For the text-containing cell, return its midpoint in (x, y) coordinate format. 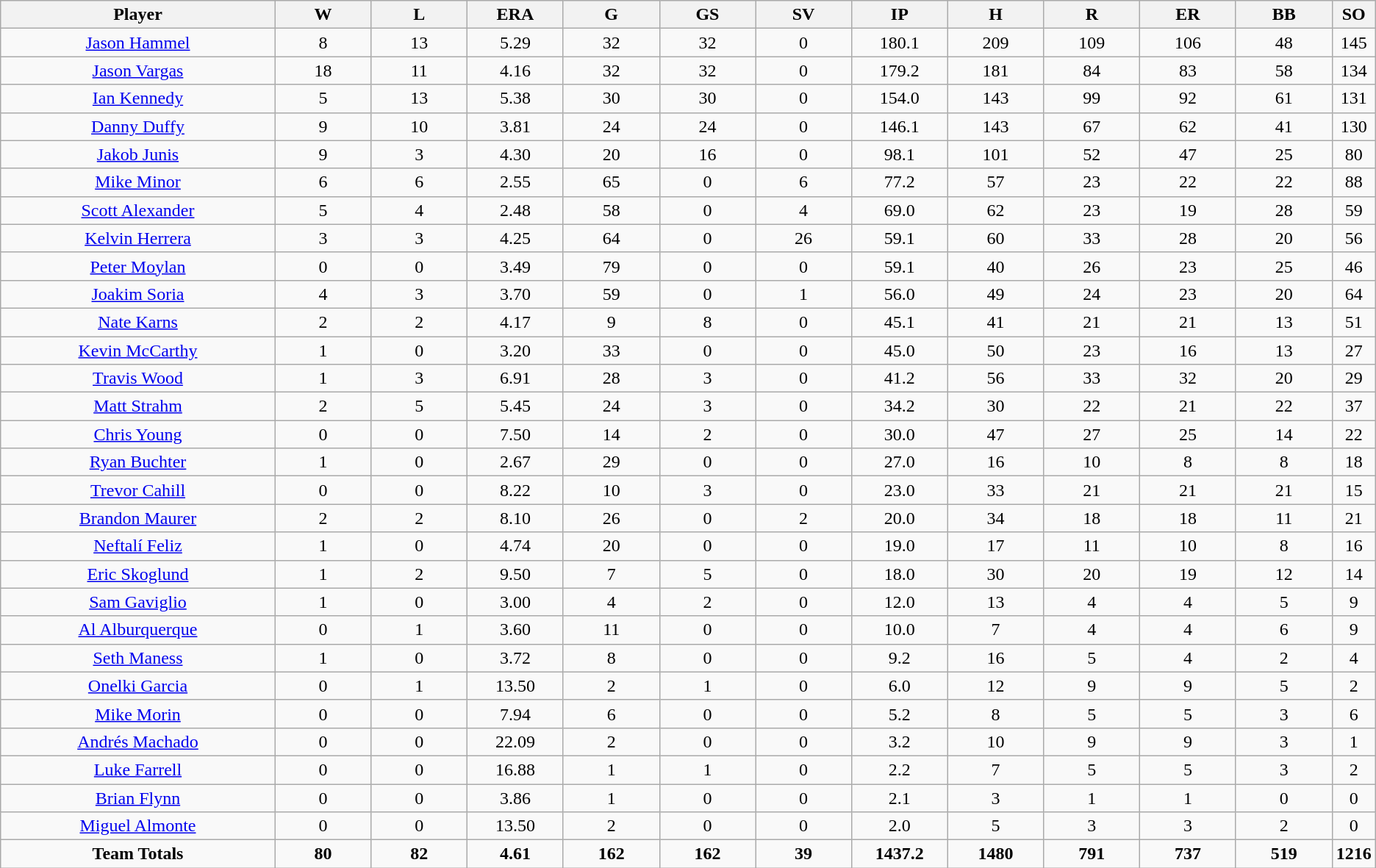
Jakob Junis (138, 154)
5.29 (516, 43)
519 (1283, 854)
4.61 (516, 854)
3.72 (516, 658)
Kelvin Herrera (138, 238)
83 (1188, 71)
Team Totals (138, 854)
3.60 (516, 630)
3.2 (900, 742)
1216 (1354, 854)
SO (1354, 15)
1437.2 (900, 854)
Andrés Machado (138, 742)
W (323, 15)
Onelki Garcia (138, 686)
27.0 (900, 462)
10.0 (900, 630)
3.86 (516, 797)
4.25 (516, 238)
G (612, 15)
17 (995, 546)
209 (995, 43)
Joakim Soria (138, 294)
145 (1354, 43)
12.0 (900, 602)
8.22 (516, 490)
19.0 (900, 546)
9.50 (516, 574)
99 (1092, 98)
20.0 (900, 518)
131 (1354, 98)
23.0 (900, 490)
109 (1092, 43)
8.10 (516, 518)
IP (900, 15)
98.1 (900, 154)
Jason Hammel (138, 43)
51 (1354, 322)
Travis Wood (138, 379)
180.1 (900, 43)
H (995, 15)
6.91 (516, 379)
2.48 (516, 210)
791 (1092, 854)
40 (995, 266)
88 (1354, 182)
4.74 (516, 546)
48 (1283, 43)
79 (612, 266)
Peter Moylan (138, 266)
146.1 (900, 126)
Scott Alexander (138, 210)
65 (612, 182)
5.38 (516, 98)
R (1092, 15)
6.0 (900, 686)
101 (995, 154)
69.0 (900, 210)
56.0 (900, 294)
Al Alburquerque (138, 630)
Ian Kennedy (138, 98)
16.88 (516, 770)
Chris Young (138, 434)
57 (995, 182)
3.81 (516, 126)
154.0 (900, 98)
34.2 (900, 406)
5.2 (900, 714)
49 (995, 294)
4.16 (516, 71)
45.0 (900, 351)
Mike Minor (138, 182)
60 (995, 238)
2.2 (900, 770)
179.2 (900, 71)
50 (995, 351)
Neftalí Feliz (138, 546)
ERA (516, 15)
52 (1092, 154)
Brandon Maurer (138, 518)
39 (804, 854)
92 (1188, 98)
30.0 (900, 434)
4.30 (516, 154)
7.94 (516, 714)
37 (1354, 406)
BB (1283, 15)
130 (1354, 126)
Sam Gaviglio (138, 602)
Miguel Almonte (138, 826)
41.2 (900, 379)
3.20 (516, 351)
2.1 (900, 797)
84 (1092, 71)
Luke Farrell (138, 770)
Player (138, 15)
82 (419, 854)
Kevin McCarthy (138, 351)
45.1 (900, 322)
SV (804, 15)
Matt Strahm (138, 406)
67 (1092, 126)
1480 (995, 854)
GS (707, 15)
15 (1354, 490)
4.17 (516, 322)
3.49 (516, 266)
ER (1188, 15)
L (419, 15)
Brian Flynn (138, 797)
Mike Morin (138, 714)
134 (1354, 71)
34 (995, 518)
2.55 (516, 182)
Trevor Cahill (138, 490)
Nate Karns (138, 322)
46 (1354, 266)
181 (995, 71)
2.0 (900, 826)
7.50 (516, 434)
3.00 (516, 602)
5.45 (516, 406)
9.2 (900, 658)
Eric Skoglund (138, 574)
Jason Vargas (138, 71)
106 (1188, 43)
61 (1283, 98)
737 (1188, 854)
18.0 (900, 574)
Danny Duffy (138, 126)
22.09 (516, 742)
3.70 (516, 294)
Seth Maness (138, 658)
77.2 (900, 182)
2.67 (516, 462)
Ryan Buchter (138, 462)
